Determine the (x, y) coordinate at the center of the cell enclosing the given text.  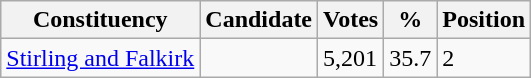
% (410, 20)
35.7 (410, 58)
Constituency (100, 20)
Stirling and Falkirk (100, 58)
2 (484, 58)
Position (484, 20)
Candidate (259, 20)
5,201 (351, 58)
Votes (351, 20)
